Extract the [x, y] coordinate from the center of the cell holding the provided text.  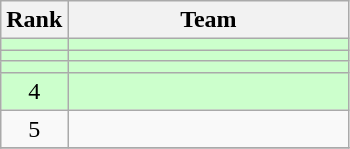
5 [34, 129]
Team [208, 20]
4 [34, 91]
Rank [34, 20]
